Search for the cell housing the specified text and yield its [x, y] center coordinate. 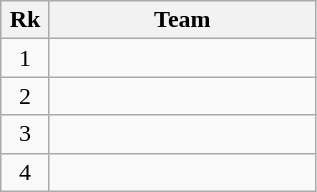
3 [26, 134]
Team [182, 20]
4 [26, 172]
1 [26, 58]
2 [26, 96]
Rk [26, 20]
